Pinpoint the cell where the given text exists, returning its [X, Y] midpoint coordinate. 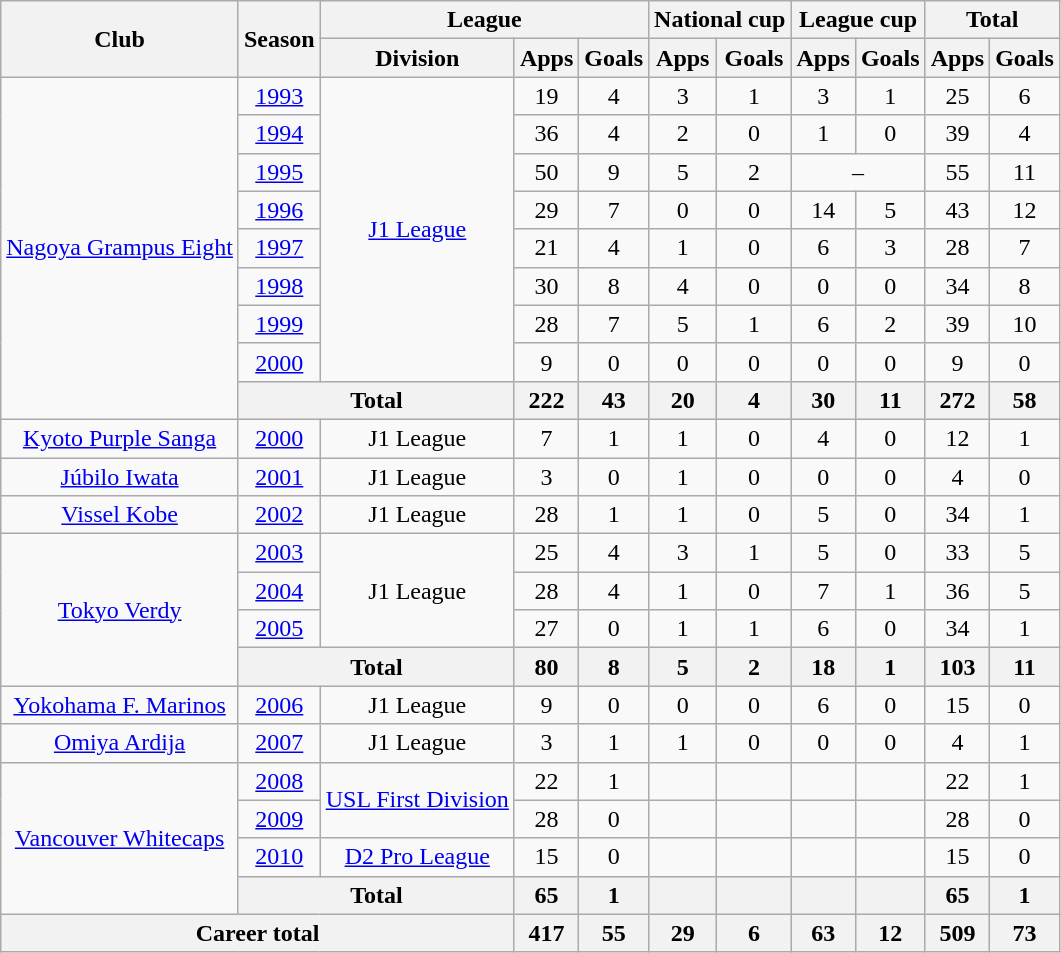
63 [823, 933]
50 [546, 172]
Omiya Ardija [120, 743]
103 [957, 667]
19 [546, 96]
2002 [279, 515]
73 [1025, 933]
Career total [258, 933]
League cup [858, 20]
National cup [720, 20]
1995 [279, 172]
272 [957, 400]
2009 [279, 819]
Season [279, 39]
USL First Division [417, 800]
League [484, 20]
2008 [279, 781]
1998 [279, 286]
2007 [279, 743]
D2 Pro League [417, 857]
2006 [279, 705]
Nagoya Grampus Eight [120, 248]
1993 [279, 96]
1996 [279, 210]
1999 [279, 324]
Vancouver Whitecaps [120, 838]
509 [957, 933]
80 [546, 667]
2001 [279, 477]
1997 [279, 248]
2005 [279, 629]
2004 [279, 591]
10 [1025, 324]
– [858, 172]
2010 [279, 857]
Kyoto Purple Sanga [120, 438]
Division [417, 58]
Yokohama F. Marinos [120, 705]
20 [683, 400]
18 [823, 667]
1994 [279, 134]
Júbilo Iwata [120, 477]
14 [823, 210]
2003 [279, 553]
Club [120, 39]
33 [957, 553]
21 [546, 248]
Tokyo Verdy [120, 610]
222 [546, 400]
417 [546, 933]
27 [546, 629]
58 [1025, 400]
Vissel Kobe [120, 515]
